Find where the given text appears and provide that cell's center as (X, Y) coordinate. 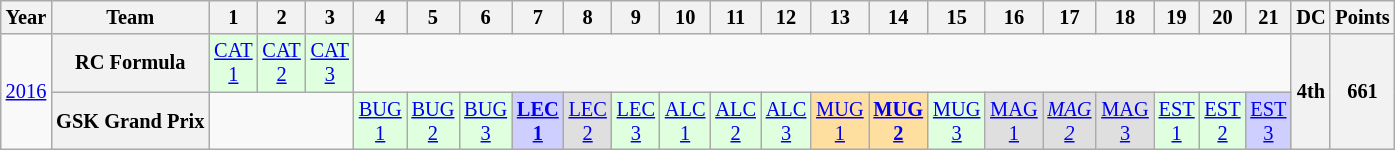
BUG2 (434, 121)
EST1 (1177, 121)
EST3 (1268, 121)
9 (636, 17)
ALC2 (735, 121)
MUG3 (956, 121)
MAG1 (1014, 121)
21 (1268, 17)
13 (840, 17)
ALC1 (685, 121)
Year (26, 17)
12 (786, 17)
7 (538, 17)
14 (898, 17)
5 (434, 17)
LEC2 (588, 121)
GSK Grand Prix (130, 121)
BUG1 (380, 121)
3 (330, 17)
18 (1124, 17)
15 (956, 17)
MAG3 (1124, 121)
CAT1 (233, 63)
MUG2 (898, 121)
2016 (26, 92)
DC (1310, 17)
4 (380, 17)
11 (735, 17)
8 (588, 17)
Points (1362, 17)
LEC3 (636, 121)
20 (1223, 17)
MAG2 (1070, 121)
17 (1070, 17)
4th (1310, 92)
CAT3 (330, 63)
1 (233, 17)
6 (486, 17)
MUG1 (840, 121)
ALC3 (786, 121)
Team (130, 17)
LEC1 (538, 121)
CAT2 (281, 63)
10 (685, 17)
16 (1014, 17)
EST2 (1223, 121)
19 (1177, 17)
BUG3 (486, 121)
RC Formula (130, 63)
661 (1362, 92)
2 (281, 17)
